Locate the cell with the specified text and output its (X, Y) center coordinate. 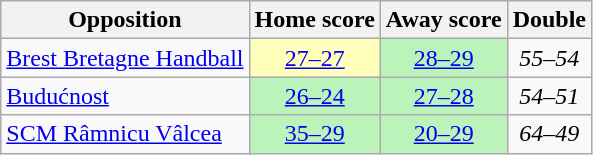
27–27 (314, 58)
20–29 (444, 134)
Home score (314, 20)
28–29 (444, 58)
SCM Râmnicu Vâlcea (125, 134)
Away score (444, 20)
27–28 (444, 96)
Double (549, 20)
Opposition (125, 20)
55–54 (549, 58)
Budućnost (125, 96)
35–29 (314, 134)
54–51 (549, 96)
26–24 (314, 96)
64–49 (549, 134)
Brest Bretagne Handball (125, 58)
